Return (x, y) of the center of cell containing provided text 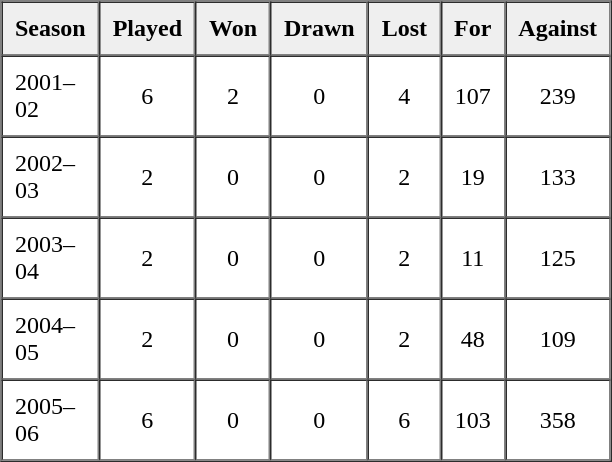
Drawn (320, 29)
239 (558, 96)
Season (51, 29)
125 (558, 258)
For (473, 29)
2005–06 (51, 420)
Lost (404, 29)
358 (558, 420)
Played (147, 29)
2004–05 (51, 338)
4 (404, 96)
2002–03 (51, 176)
Against (558, 29)
19 (473, 176)
103 (473, 420)
109 (558, 338)
107 (473, 96)
133 (558, 176)
2001–02 (51, 96)
48 (473, 338)
Won (234, 29)
11 (473, 258)
2003–04 (51, 258)
